Return the (x, y) coordinate for the center point of the cell that contains the specified text.  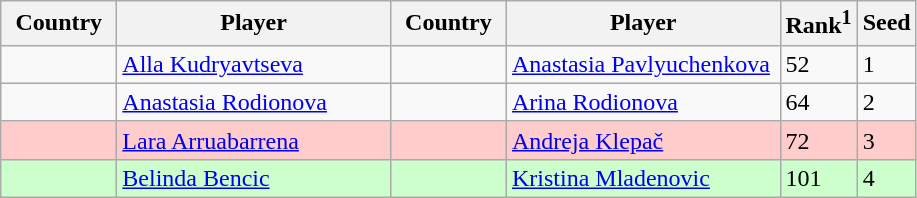
52 (818, 64)
64 (818, 102)
Kristina Mladenovic (643, 178)
Belinda Bencic (254, 178)
72 (818, 140)
Seed (886, 24)
Anastasia Rodionova (254, 102)
4 (886, 178)
2 (886, 102)
Lara Arruabarrena (254, 140)
Anastasia Pavlyuchenkova (643, 64)
3 (886, 140)
Rank1 (818, 24)
1 (886, 64)
101 (818, 178)
Andreja Klepač (643, 140)
Arina Rodionova (643, 102)
Alla Kudryavtseva (254, 64)
